Capture the cell that displays the provided text and extract its [x, y] central coordinate. 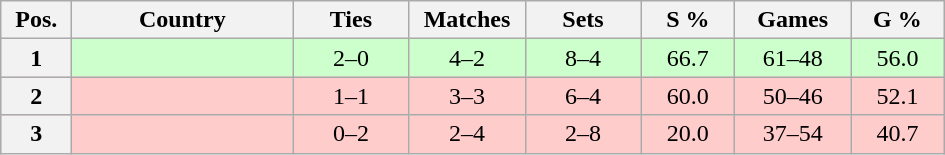
S % [688, 20]
Matches [467, 20]
Sets [583, 20]
1–1 [351, 96]
1 [36, 58]
3 [36, 134]
56.0 [898, 58]
61–48 [793, 58]
Games [793, 20]
6–4 [583, 96]
3–3 [467, 96]
8–4 [583, 58]
2 [36, 96]
G % [898, 20]
66.7 [688, 58]
Ties [351, 20]
Pos. [36, 20]
2–8 [583, 134]
2–4 [467, 134]
60.0 [688, 96]
40.7 [898, 134]
20.0 [688, 134]
37–54 [793, 134]
50–46 [793, 96]
2–0 [351, 58]
0–2 [351, 134]
52.1 [898, 96]
4–2 [467, 58]
Country [182, 20]
